Locate the cell with the specified text and output its [X, Y] center coordinate. 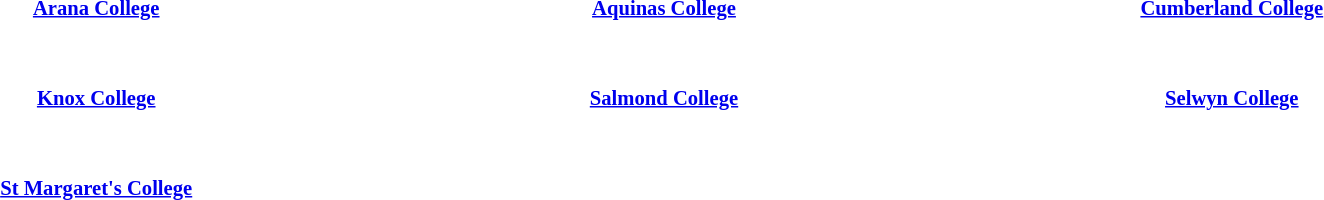
Salmond College [664, 98]
